Identify which cell holds the provided text, then report its [x, y] central coordinate. 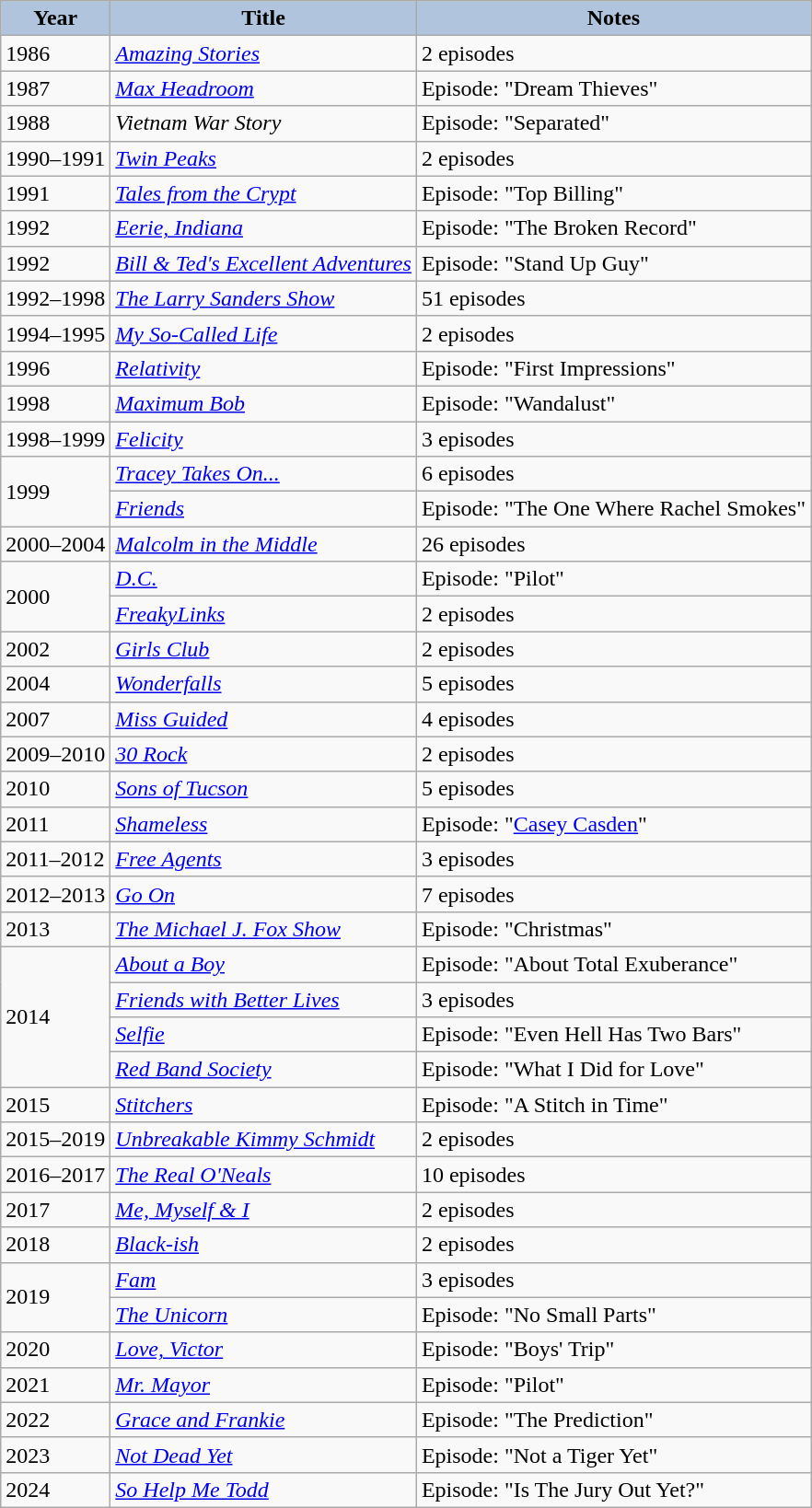
Eerie, Indiana [263, 228]
The Larry Sanders Show [263, 298]
1986 [55, 53]
26 episodes [613, 544]
2004 [55, 684]
Episode: "Separated" [613, 123]
2019 [55, 1297]
1994–1995 [55, 333]
So Help Me Todd [263, 1490]
2014 [55, 1016]
1991 [55, 193]
6 episodes [613, 474]
Year [55, 18]
Love, Victor [263, 1350]
D.C. [263, 579]
Girls Club [263, 649]
Wonderfalls [263, 684]
Title [263, 18]
2015 [55, 1105]
1990–1991 [55, 158]
1996 [55, 368]
Episode: "Stand Up Guy" [613, 263]
Episode: "Wandalust" [613, 403]
2022 [55, 1420]
Fam [263, 1280]
Malcolm in the Middle [263, 544]
The Unicorn [263, 1315]
Amazing Stories [263, 53]
Sons of Tucson [263, 789]
Episode: "Top Billing" [613, 193]
Friends with Better Lives [263, 999]
2017 [55, 1210]
Selfie [263, 1035]
2024 [55, 1490]
Vietnam War Story [263, 123]
2007 [55, 719]
Episode: "First Impressions" [613, 368]
Episode: "The One Where Rachel Smokes" [613, 509]
Episode: "Christmas" [613, 929]
2009–2010 [55, 754]
Episode: "The Broken Record" [613, 228]
Episode: "Dream Thieves" [613, 88]
2016–2017 [55, 1175]
Felicity [263, 439]
1998–1999 [55, 439]
Me, Myself & I [263, 1210]
2023 [55, 1455]
The Real O'Neals [263, 1175]
FreakyLinks [263, 614]
Tracey Takes On... [263, 474]
Miss Guided [263, 719]
2010 [55, 789]
1998 [55, 403]
Unbreakable Kimmy Schmidt [263, 1140]
About a Boy [263, 964]
Not Dead Yet [263, 1455]
2013 [55, 929]
Episode: "About Total Exuberance" [613, 964]
Episode: "Boys' Trip" [613, 1350]
Free Agents [263, 859]
2021 [55, 1385]
Red Band Society [263, 1070]
Episode: "Casey Casden" [613, 824]
Episode: "Even Hell Has Two Bars" [613, 1035]
Twin Peaks [263, 158]
10 episodes [613, 1175]
51 episodes [613, 298]
Mr. Mayor [263, 1385]
Go On [263, 894]
2012–2013 [55, 894]
1999 [55, 492]
30 Rock [263, 754]
My So-Called Life [263, 333]
7 episodes [613, 894]
2000 [55, 597]
Grace and Frankie [263, 1420]
Episode: "A Stitch in Time" [613, 1105]
4 episodes [613, 719]
1992–1998 [55, 298]
2018 [55, 1245]
Tales from the Crypt [263, 193]
Episode: "No Small Parts" [613, 1315]
2015–2019 [55, 1140]
2011 [55, 824]
Relativity [263, 368]
Maximum Bob [263, 403]
2011–2012 [55, 859]
1988 [55, 123]
Episode: "Not a Tiger Yet" [613, 1455]
Notes [613, 18]
2020 [55, 1350]
2000–2004 [55, 544]
Episode: "Is The Jury Out Yet?" [613, 1490]
Stitchers [263, 1105]
2002 [55, 649]
The Michael J. Fox Show [263, 929]
Episode: "The Prediction" [613, 1420]
1987 [55, 88]
Episode: "What I Did for Love" [613, 1070]
Bill & Ted's Excellent Adventures [263, 263]
Max Headroom [263, 88]
Black-ish [263, 1245]
Shameless [263, 824]
Friends [263, 509]
